Pinpoint the cell where the given text exists, returning its [X, Y] midpoint coordinate. 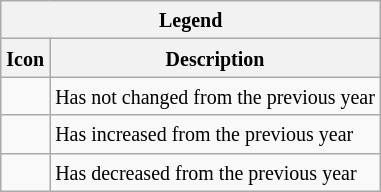
Description [216, 58]
Has decreased from the previous year [216, 172]
Has increased from the previous year [216, 134]
Has not changed from the previous year [216, 96]
Legend [191, 20]
Icon [26, 58]
